Pinpoint the cell where the given text exists, returning its [x, y] midpoint coordinate. 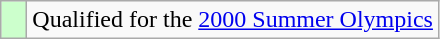
Qualified for the 2000 Summer Olympics [233, 20]
